Pinpoint the cell where the given text exists, returning its (X, Y) midpoint coordinate. 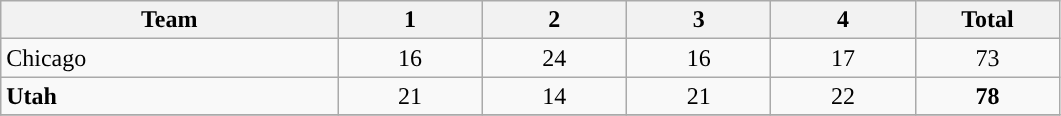
22 (843, 96)
Chicago (170, 58)
24 (554, 58)
78 (988, 96)
73 (988, 58)
Utah (170, 96)
Team (170, 20)
2 (554, 20)
3 (698, 20)
14 (554, 96)
4 (843, 20)
Total (988, 20)
17 (843, 58)
1 (410, 20)
